Locate the cell with the specified text and output its [X, Y] center coordinate. 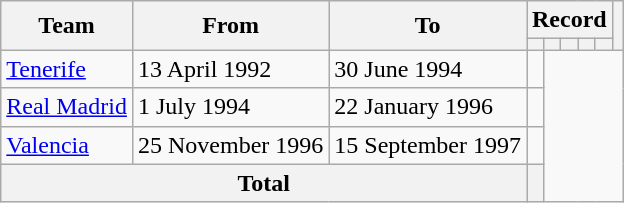
25 November 1996 [230, 145]
22 January 1996 [428, 107]
Total [264, 183]
Valencia [67, 145]
15 September 1997 [428, 145]
Tenerife [67, 69]
Real Madrid [67, 107]
To [428, 26]
1 July 1994 [230, 107]
Team [67, 26]
From [230, 26]
Record [569, 20]
13 April 1992 [230, 69]
30 June 1994 [428, 69]
